Search for the cell housing the specified text and yield its [X, Y] center coordinate. 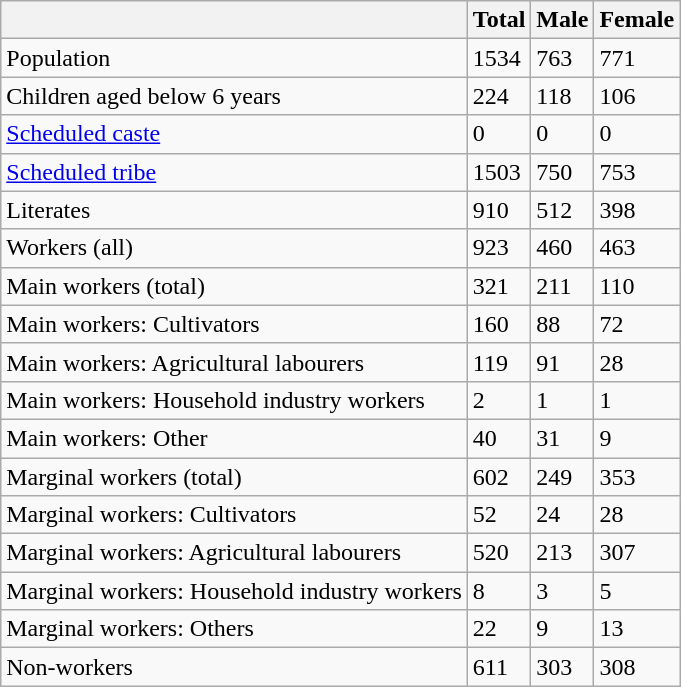
5 [637, 591]
460 [562, 248]
52 [499, 515]
602 [499, 477]
Scheduled tribe [234, 172]
923 [499, 248]
72 [637, 324]
Workers (all) [234, 248]
118 [562, 96]
22 [499, 629]
611 [499, 667]
Non-workers [234, 667]
3 [562, 591]
Children aged below 6 years [234, 96]
Female [637, 20]
Marginal workers: Cultivators [234, 515]
224 [499, 96]
110 [637, 286]
13 [637, 629]
753 [637, 172]
Marginal workers: Household industry workers [234, 591]
353 [637, 477]
1534 [499, 58]
88 [562, 324]
119 [499, 362]
321 [499, 286]
Marginal workers (total) [234, 477]
303 [562, 667]
771 [637, 58]
1503 [499, 172]
160 [499, 324]
249 [562, 477]
Main workers: Cultivators [234, 324]
8 [499, 591]
Marginal workers: Agricultural labourers [234, 553]
Population [234, 58]
463 [637, 248]
Main workers: Household industry workers [234, 400]
Literates [234, 210]
Main workers: Other [234, 438]
Total [499, 20]
Main workers: Agricultural labourers [234, 362]
308 [637, 667]
Male [562, 20]
2 [499, 400]
763 [562, 58]
91 [562, 362]
398 [637, 210]
Main workers (total) [234, 286]
213 [562, 553]
910 [499, 210]
31 [562, 438]
520 [499, 553]
24 [562, 515]
106 [637, 96]
211 [562, 286]
512 [562, 210]
Marginal workers: Others [234, 629]
40 [499, 438]
Scheduled caste [234, 134]
307 [637, 553]
750 [562, 172]
